Find where the given text appears and provide that cell's center as [X, Y] coordinate. 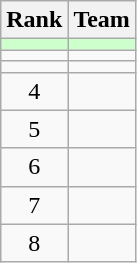
4 [34, 91]
6 [34, 167]
Rank [34, 20]
Team [102, 20]
7 [34, 205]
8 [34, 243]
5 [34, 129]
